From the cell containing the given text, extract its center point as [X, Y] coordinate. 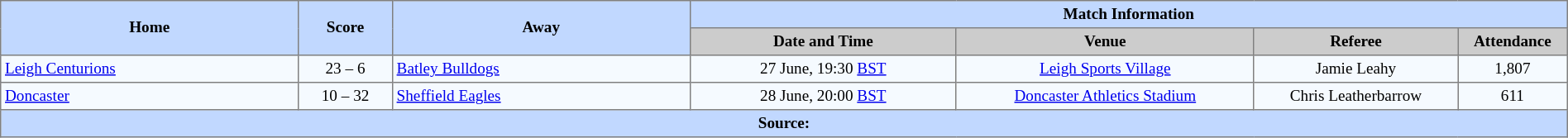
Home [150, 28]
Leigh Centurions [150, 69]
10 – 32 [346, 96]
Match Information [1128, 15]
23 – 6 [346, 69]
Doncaster Athletics Stadium [1105, 96]
Chris Leatherbarrow [1355, 96]
Date and Time [823, 41]
Leigh Sports Village [1105, 69]
1,807 [1513, 69]
Sheffield Eagles [541, 96]
Score [346, 28]
Away [541, 28]
Batley Bulldogs [541, 69]
Doncaster [150, 96]
Attendance [1513, 41]
Venue [1105, 41]
Referee [1355, 41]
27 June, 19:30 BST [823, 69]
Jamie Leahy [1355, 69]
611 [1513, 96]
Source: [784, 124]
28 June, 20:00 BST [823, 96]
